Extract the (X, Y) coordinate from the center of the cell holding the provided text.  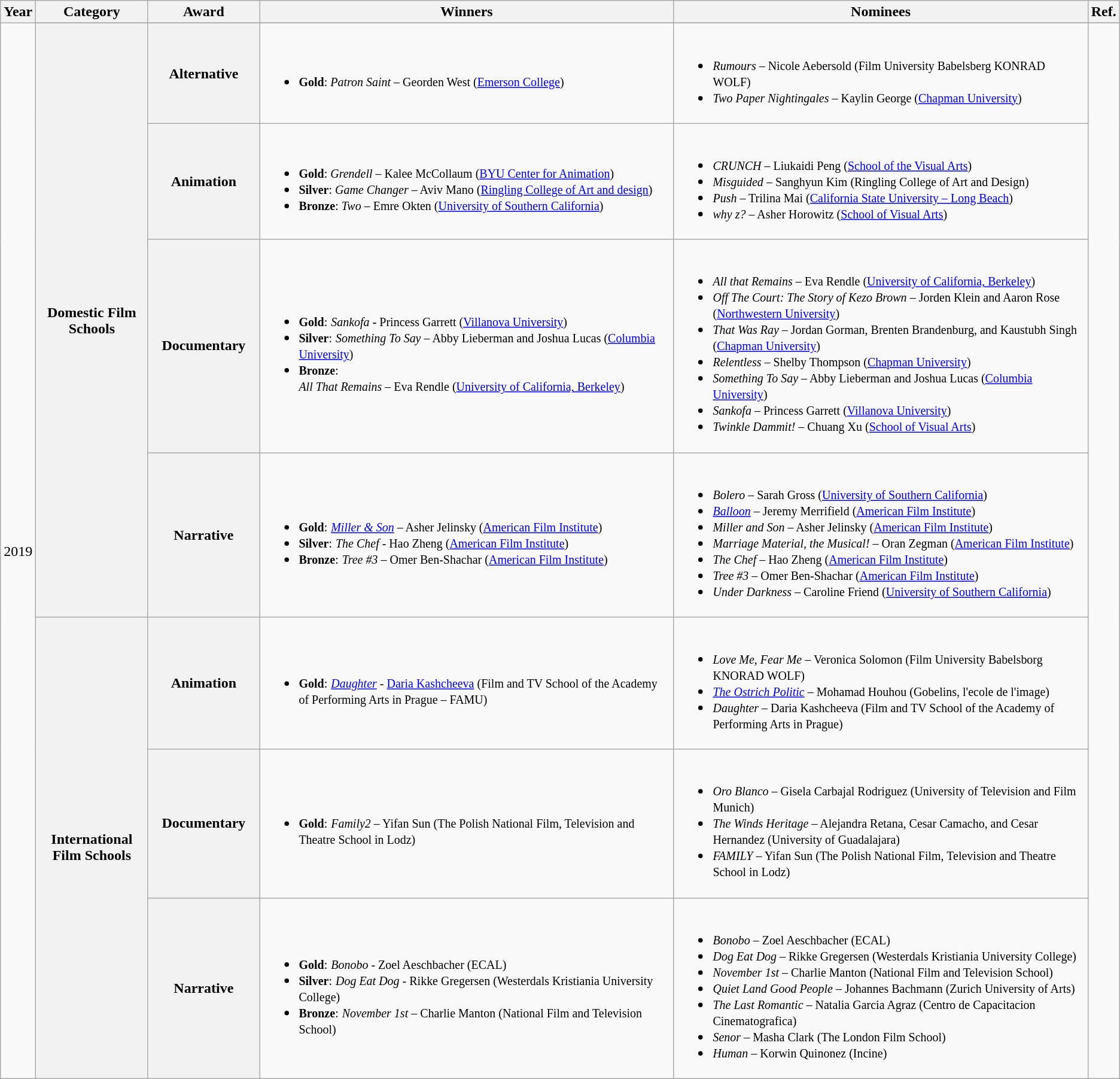
Nominees (881, 12)
Gold: Family2 – Yifan Sun (The Polish National Film, Television and Theatre School in Lodz) (467, 823)
2019 (18, 551)
Award (203, 12)
Rumours – Nicole Aebersold (Film University Babelsberg KONRAD WOLF)Two Paper Nightingales – Kaylin George (Chapman University) (881, 73)
Ref. (1103, 12)
Category (92, 12)
Gold: Patron Saint – Georden West (Emerson College) (467, 73)
Domestic Film Schools (92, 320)
Gold: Daughter - Daria Kashcheeva (Film and TV School of the Academy of Performing Arts in Prague – FAMU) (467, 683)
Alternative (203, 73)
International Film Schools (92, 847)
Year (18, 12)
Winners (467, 12)
